Extract the [X, Y] coordinate from the center of the cell holding the provided text.  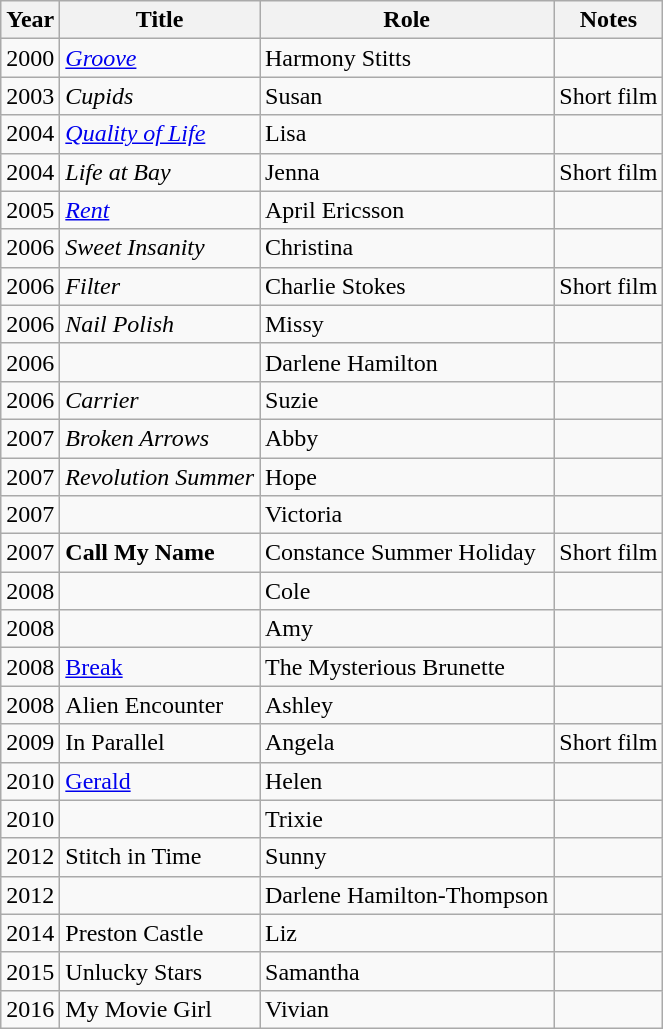
Cole [407, 591]
2014 [30, 933]
Charlie Stokes [407, 286]
Gerald [160, 781]
In Parallel [160, 743]
Quality of Life [160, 134]
Christina [407, 248]
Unlucky Stars [160, 971]
Life at Bay [160, 172]
The Mysterious Brunette [407, 667]
Cupids [160, 96]
2016 [30, 1009]
Missy [407, 324]
My Movie Girl [160, 1009]
Carrier [160, 400]
Susan [407, 96]
Harmony Stitts [407, 58]
Revolution Summer [160, 477]
Broken Arrows [160, 438]
Stitch in Time [160, 857]
Victoria [407, 515]
Abby [407, 438]
2003 [30, 96]
Angela [407, 743]
Suzie [407, 400]
Liz [407, 933]
Sunny [407, 857]
Darlene Hamilton [407, 362]
Samantha [407, 971]
Jenna [407, 172]
Title [160, 20]
Amy [407, 629]
Notes [608, 20]
Filter [160, 286]
Preston Castle [160, 933]
Alien Encounter [160, 705]
Lisa [407, 134]
Trixie [407, 819]
Call My Name [160, 553]
2015 [30, 971]
Nail Polish [160, 324]
2000 [30, 58]
Rent [160, 210]
Sweet Insanity [160, 248]
April Ericsson [407, 210]
Year [30, 20]
Vivian [407, 1009]
2009 [30, 743]
Constance Summer Holiday [407, 553]
Groove [160, 58]
Helen [407, 781]
Break [160, 667]
Ashley [407, 705]
2005 [30, 210]
Darlene Hamilton-Thompson [407, 895]
Hope [407, 477]
Role [407, 20]
